Extract the (x, y) coordinate from the center of the cell holding the provided text.  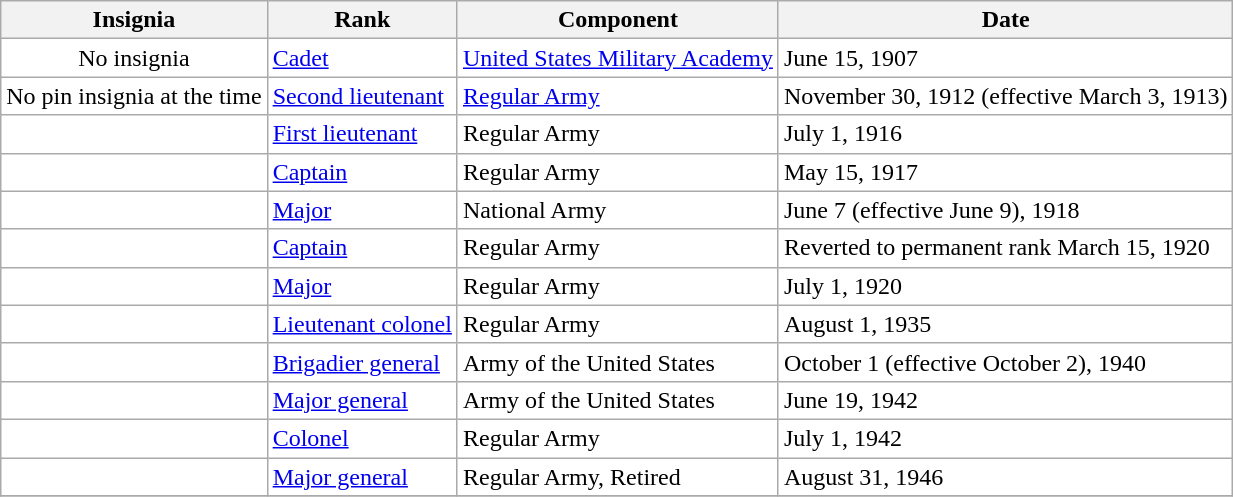
Component (618, 20)
National Army (618, 210)
Insignia (134, 20)
July 1, 1920 (1005, 286)
Regular Army, Retired (618, 477)
July 1, 1942 (1005, 438)
June 15, 1907 (1005, 58)
No insignia (134, 58)
Colonel (362, 438)
Date (1005, 20)
First lieutenant (362, 134)
October 1 (effective October 2), 1940 (1005, 362)
Lieutenant colonel (362, 324)
June 7 (effective June 9), 1918 (1005, 210)
Cadet (362, 58)
May 15, 1917 (1005, 172)
July 1, 1916 (1005, 134)
No pin insignia at the time (134, 96)
August 31, 1946 (1005, 477)
Rank (362, 20)
August 1, 1935 (1005, 324)
November 30, 1912 (effective March 3, 1913) (1005, 96)
United States Military Academy (618, 58)
Reverted to permanent rank March 15, 1920 (1005, 248)
Second lieutenant (362, 96)
Brigadier general (362, 362)
June 19, 1942 (1005, 400)
